Pinpoint the cell where the given text exists, returning its (X, Y) midpoint coordinate. 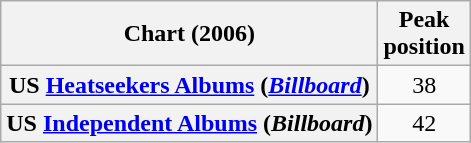
Peakposition (424, 34)
US Independent Albums (Billboard) (190, 123)
Chart (2006) (190, 34)
42 (424, 123)
38 (424, 85)
US Heatseekers Albums (Billboard) (190, 85)
